Determine the (x, y) coordinate at the center of the cell enclosing the given text.  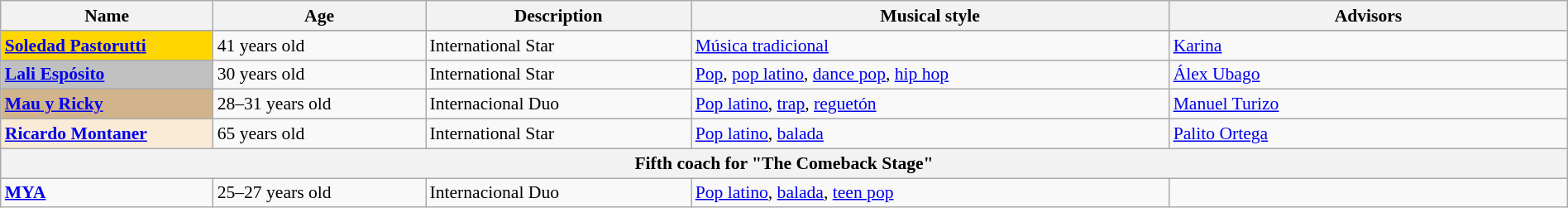
30 years old (319, 75)
Lali Espósito (108, 75)
Name (108, 16)
Musical style (930, 16)
41 years old (319, 46)
65 years old (319, 134)
Description (557, 16)
28–31 years old (319, 104)
Álex Ubago (1369, 75)
Pop, pop latino, dance pop, hip hop (930, 75)
Pop latino, balada (930, 134)
Age (319, 16)
MYA (108, 193)
Palito Ortega (1369, 134)
Manuel Turizo (1369, 104)
Música tradicional (930, 46)
25–27 years old (319, 193)
Pop latino, balada, teen pop (930, 193)
Pop latino, trap, reguetón (930, 104)
Fifth coach for "The Comeback Stage" (784, 163)
Advisors (1369, 16)
Soledad Pastorutti (108, 46)
Ricardo Montaner (108, 134)
Mau y Ricky (108, 104)
Karina (1369, 46)
